From the cell containing the given text, extract its center point as [x, y] coordinate. 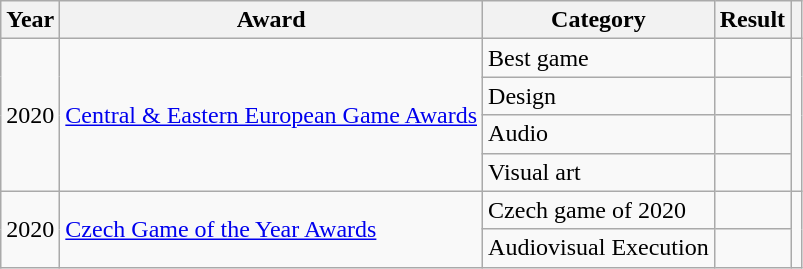
Audiovisual Execution [599, 248]
Audio [599, 134]
Result [752, 20]
Czech Game of the Year Awards [272, 229]
Central & Eastern European Game Awards [272, 115]
Czech game of 2020 [599, 210]
Best game [599, 58]
Design [599, 96]
Award [272, 20]
Visual art [599, 172]
Year [30, 20]
Category [599, 20]
